Output the (x, y) coordinate of the center of the cell containing the given text.  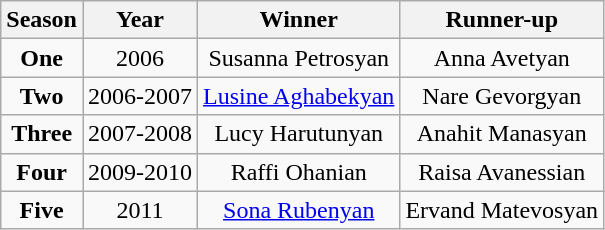
Two (42, 96)
2011 (140, 210)
Season (42, 20)
Anahit Manasyan (502, 134)
2006-2007 (140, 96)
Five (42, 210)
2007-2008 (140, 134)
Runner-up (502, 20)
One (42, 58)
2006 (140, 58)
Nare Gevorgyan (502, 96)
Anna Avetyan (502, 58)
Winner (299, 20)
Ervand Matevosyan (502, 210)
Sona Rubenyan (299, 210)
Four (42, 172)
Raisa Avanessian (502, 172)
Raffi Ohanian (299, 172)
Three (42, 134)
Susanna Petrosyan (299, 58)
Lucy Harutunyan (299, 134)
Year (140, 20)
2009-2010 (140, 172)
Lusine Aghabekyan (299, 96)
